Determine the [x, y] coordinate at the center of the cell enclosing the given text.  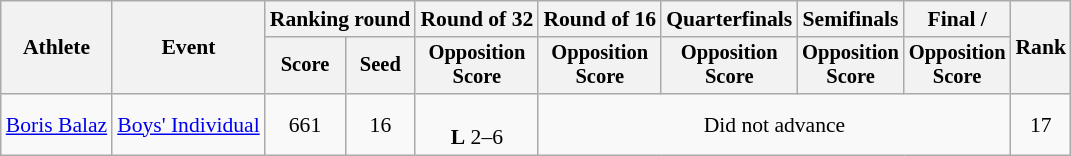
Athlete [56, 48]
17 [1040, 124]
Seed [380, 66]
Semifinals [850, 19]
Round of 16 [600, 19]
Final / [958, 19]
Round of 32 [476, 19]
Ranking round [340, 19]
L 2–6 [476, 124]
Event [188, 48]
Rank [1040, 48]
661 [306, 124]
Score [306, 66]
Quarterfinals [729, 19]
16 [380, 124]
Boris Balaz [56, 124]
Boys' Individual [188, 124]
Did not advance [774, 124]
